Scan for the cell matching the given text and deliver its [X, Y] coordinate at center. 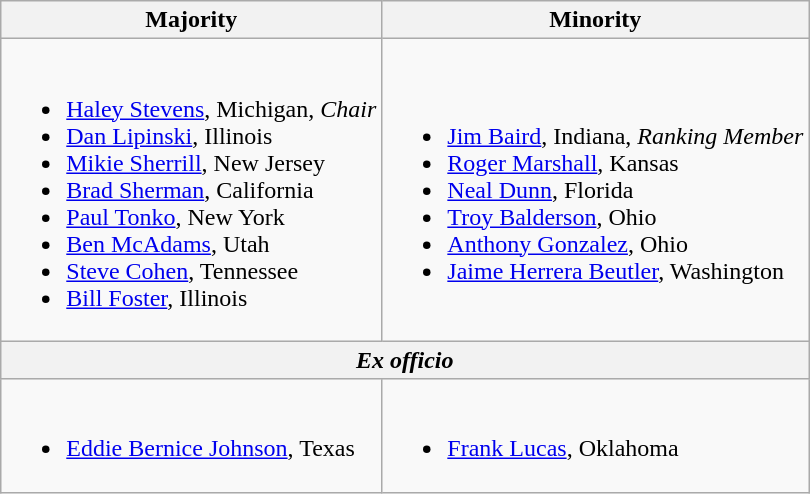
Jim Baird, Indiana, Ranking MemberRoger Marshall, KansasNeal Dunn, FloridaTroy Balderson, OhioAnthony Gonzalez, OhioJaime Herrera Beutler, Washington [596, 190]
Frank Lucas, Oklahoma [596, 436]
Majority [192, 20]
Ex officio [405, 360]
Eddie Bernice Johnson, Texas [192, 436]
Minority [596, 20]
